Pinpoint the cell where the given text exists, returning its [X, Y] midpoint coordinate. 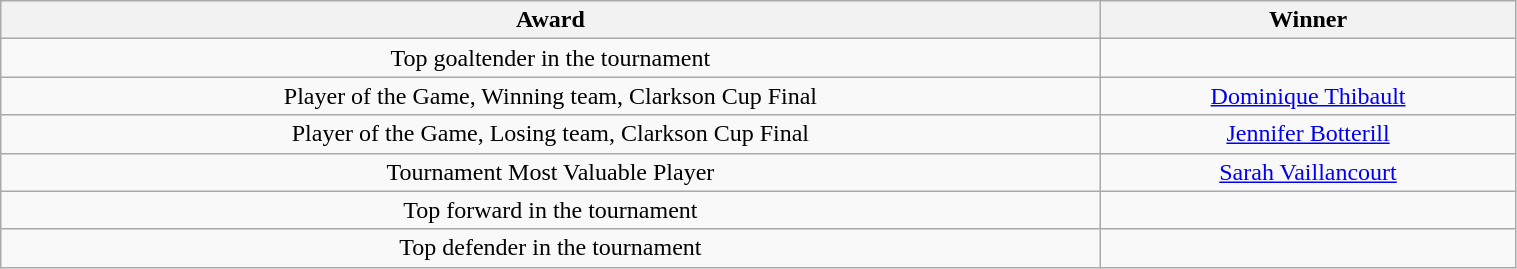
Jennifer Botterill [1308, 134]
Top goaltender in the tournament [550, 58]
Dominique Thibault [1308, 96]
Sarah Vaillancourt [1308, 172]
Tournament Most Valuable Player [550, 172]
Winner [1308, 20]
Award [550, 20]
Player of the Game, Losing team, Clarkson Cup Final [550, 134]
Player of the Game, Winning team, Clarkson Cup Final [550, 96]
Top defender in the tournament [550, 248]
Top forward in the tournament [550, 210]
